Extract the (X, Y) coordinate from the center of the cell holding the provided text.  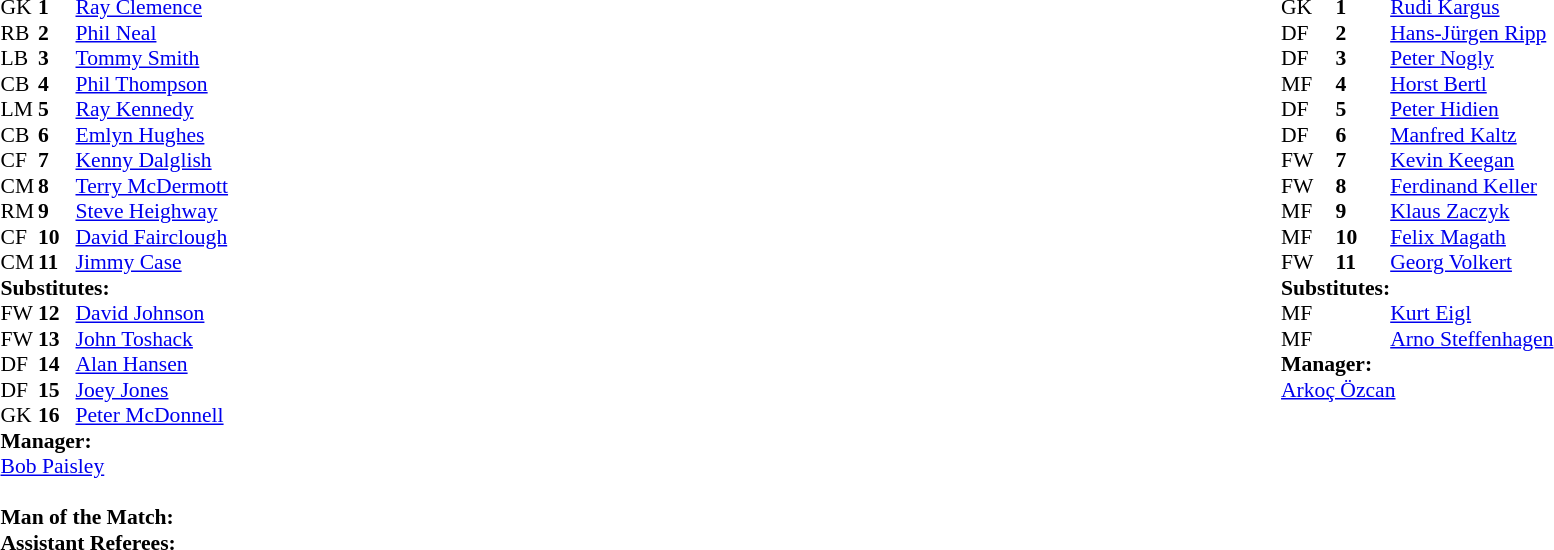
Phil Neal (152, 33)
LM (19, 109)
Peter McDonnell (152, 415)
Arno Steffenhagen (1472, 339)
Alan Hansen (152, 365)
Phil Thompson (152, 84)
Hans-Jürgen Ripp (1472, 33)
Terry McDermott (152, 186)
David Johnson (152, 313)
13 (57, 339)
Tommy Smith (152, 59)
GK (19, 415)
Felix Magath (1472, 237)
Kenny Dalglish (152, 161)
16 (57, 415)
Jimmy Case (152, 263)
John Toshack (152, 339)
Kevin Keegan (1472, 161)
Georg Volkert (1472, 263)
Steve Heighway (152, 211)
RM (19, 211)
Klaus Zaczyk (1472, 211)
Horst Bertl (1472, 84)
RB (19, 33)
LB (19, 59)
Peter Nogly (1472, 59)
Emlyn Hughes (152, 135)
15 (57, 390)
Ray Kennedy (152, 109)
Manfred Kaltz (1472, 135)
14 (57, 365)
12 (57, 313)
Joey Jones (152, 390)
David Fairclough (152, 237)
Kurt Eigl (1472, 313)
Ferdinand Keller (1472, 186)
Peter Hidien (1472, 109)
Arkoç Özcan (1417, 390)
